Return the (X, Y) coordinate for the center point of the cell that contains the specified text.  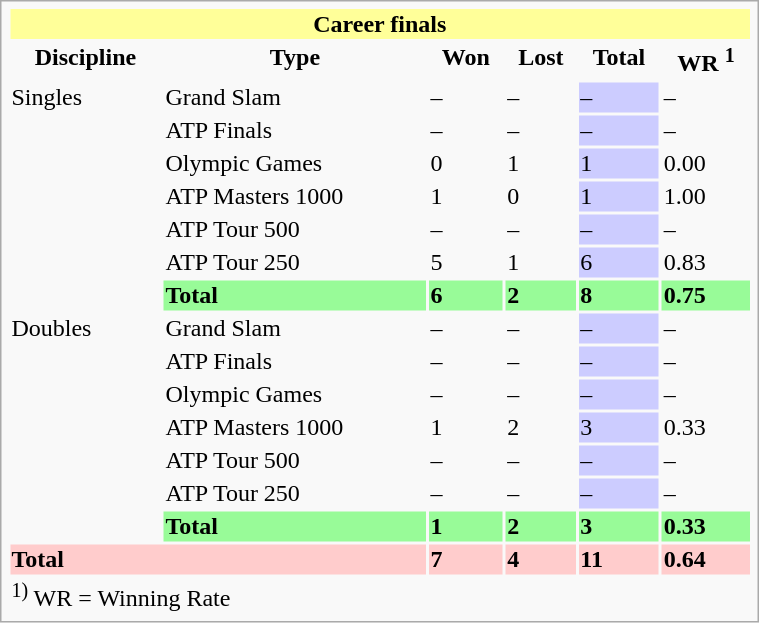
11 (619, 559)
Type (295, 60)
Career finals (380, 24)
Discipline (86, 60)
0.00 (706, 163)
Doubles (86, 427)
0.75 (706, 295)
1) WR = Winning Rate (380, 595)
5 (466, 262)
Lost (541, 60)
7 (466, 559)
Won (466, 60)
0.64 (706, 559)
0.83 (706, 262)
8 (619, 295)
WR 1 (706, 60)
Singles (86, 196)
1.00 (706, 196)
4 (541, 559)
